Locate the cell with the specified text and output its [X, Y] center coordinate. 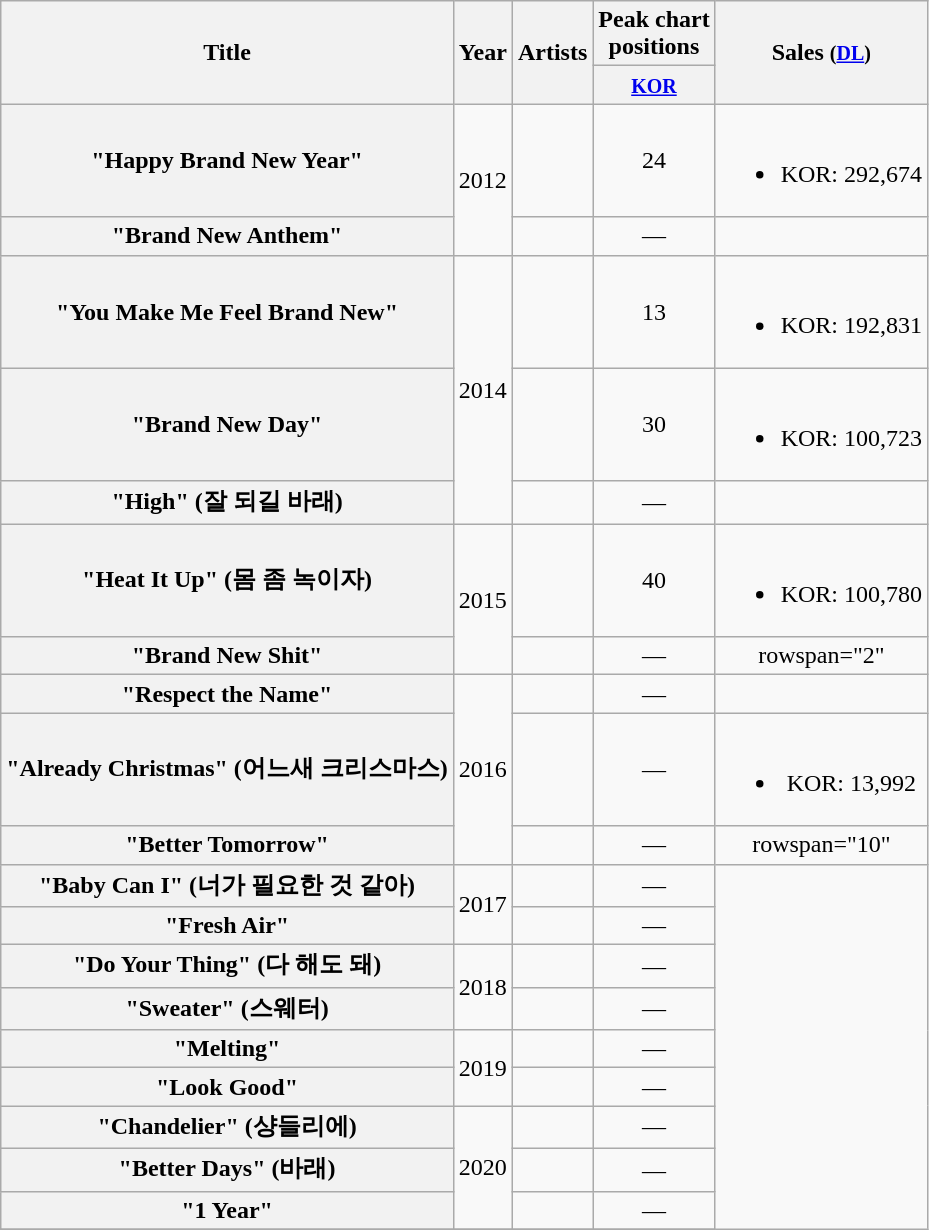
"Melting" [228, 1049]
"Do Your Thing" (다 해도 돼) [228, 966]
Year [482, 52]
Sales (DL) [821, 52]
KOR [654, 85]
"Respect the Name" [228, 694]
KOR: 292,674 [821, 160]
"Better Tomorrow" [228, 845]
2016 [482, 770]
"Look Good" [228, 1087]
2017 [482, 904]
40 [654, 580]
Peak chart positions [654, 34]
KOR: 192,831 [821, 312]
KOR: 100,723 [821, 424]
"Sweater" (스웨터) [228, 1008]
30 [654, 424]
2015 [482, 600]
"You Make Me Feel Brand New" [228, 312]
"Brand New Shit" [228, 656]
2012 [482, 180]
Title [228, 52]
rowspan="2" [821, 656]
2019 [482, 1068]
KOR: 100,780 [821, 580]
Artists [552, 52]
"Brand New Day" [228, 424]
"Happy Brand New Year" [228, 160]
"Chandelier" (샹들리에) [228, 1128]
24 [654, 160]
2014 [482, 390]
"Fresh Air" [228, 926]
"High" (잘 되길 바래) [228, 502]
rowspan="10" [821, 845]
2018 [482, 988]
"Already Christmas" (어느새 크리스마스) [228, 770]
"1 Year" [228, 1210]
"Baby Can I" (너가 필요한 것 같아) [228, 886]
KOR: 13,992 [821, 770]
"Heat It Up" (몸 좀 녹이자) [228, 580]
2020 [482, 1168]
"Better Days" (바래) [228, 1170]
13 [654, 312]
"Brand New Anthem" [228, 236]
